From the cell containing the given text, extract its center point as (x, y) coordinate. 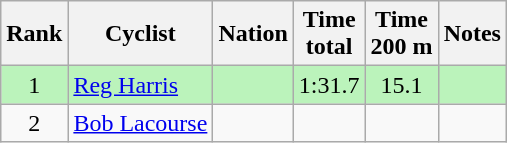
1:31.7 (329, 85)
1 (34, 85)
Notes (472, 34)
Bob Lacourse (140, 123)
Rank (34, 34)
Cyclist (140, 34)
Reg Harris (140, 85)
Nation (253, 34)
2 (34, 123)
15.1 (402, 85)
Timetotal (329, 34)
Time200 m (402, 34)
